Identify which cell holds the provided text, then report its [X, Y] central coordinate. 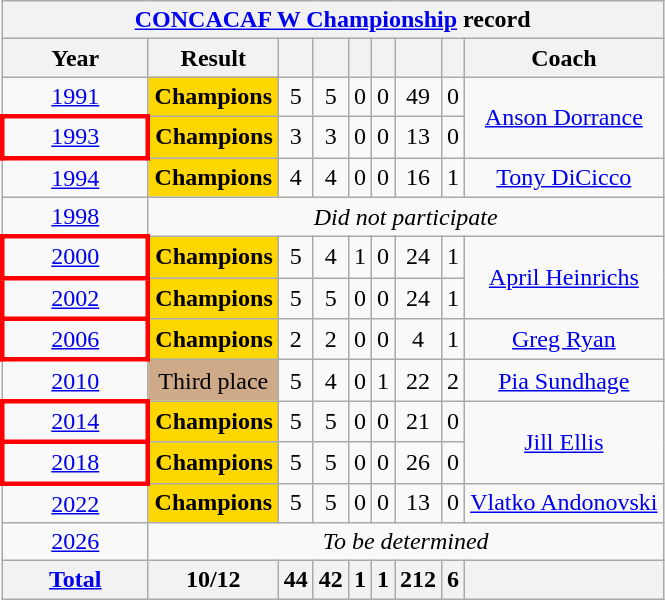
44 [296, 580]
Vlatko Andonovski [564, 503]
Result [213, 58]
Anson Dorrance [564, 118]
1998 [75, 217]
Year [75, 58]
1994 [75, 178]
212 [418, 580]
1993 [75, 136]
2000 [75, 258]
16 [418, 178]
2022 [75, 503]
10/12 [213, 580]
2010 [75, 380]
6 [454, 580]
Greg Ryan [564, 340]
2018 [75, 462]
Tony DiCicco [564, 178]
42 [330, 580]
2014 [75, 422]
Third place [213, 380]
April Heinrichs [564, 278]
Did not participate [406, 217]
To be determined [406, 542]
Pia Sundhage [564, 380]
49 [418, 97]
Coach [564, 58]
CONCACAF W Championship record [332, 20]
22 [418, 380]
21 [418, 422]
2006 [75, 340]
2026 [75, 542]
2002 [75, 298]
Total [75, 580]
26 [418, 462]
Jill Ellis [564, 442]
1991 [75, 97]
